For the text-containing cell, return its midpoint in (X, Y) coordinate format. 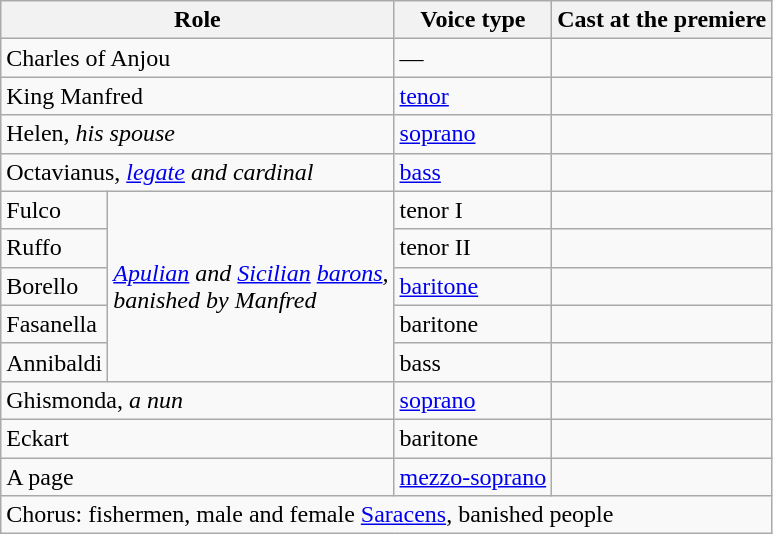
Fulco (54, 210)
mezzo-soprano (473, 477)
Voice type (473, 20)
Eckart (198, 438)
Helen, his spouse (198, 134)
Fasanella (54, 324)
tenor (473, 96)
Borello (54, 286)
Cast at the premiere (662, 20)
Chorus: fishermen, male and female Saracens, banished people (386, 515)
— (473, 58)
Ghismonda, a nun (198, 400)
Ruffo (54, 248)
Octavianus, legate and cardinal (198, 172)
Apulian and Sicilian barons,banished by Manfred (251, 286)
A page (198, 477)
Annibaldi (54, 362)
Role (198, 20)
tenor I (473, 210)
tenor II (473, 248)
King Manfred (198, 96)
Charles of Anjou (198, 58)
